Output the (x, y) coordinate of the center of the cell containing the given text.  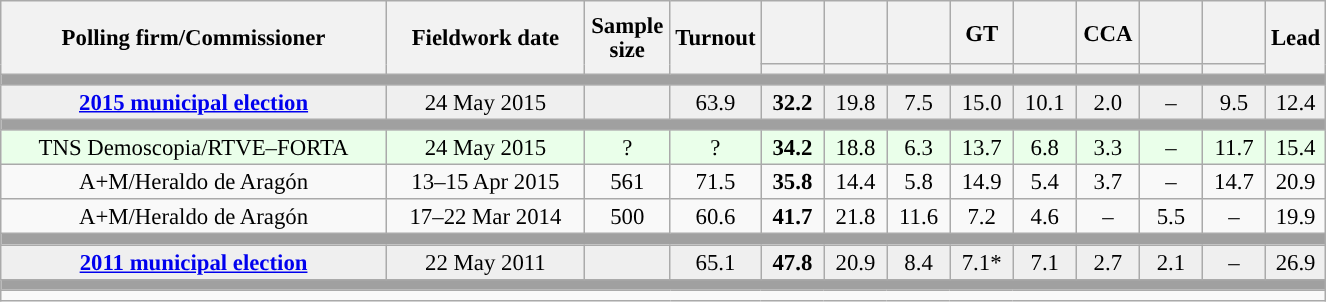
Fieldwork date (485, 38)
4.6 (1044, 218)
47.8 (792, 262)
2.0 (1108, 102)
3.3 (1108, 148)
7.2 (982, 218)
12.4 (1296, 102)
500 (627, 218)
13–15 Apr 2015 (485, 182)
6.3 (918, 148)
17–22 Mar 2014 (485, 218)
GT (982, 32)
TNS Demoscopia/RTVE–FORTA (194, 148)
41.7 (792, 218)
14.9 (982, 182)
11.6 (918, 218)
8.4 (918, 262)
15.4 (1296, 148)
65.1 (716, 262)
3.7 (1108, 182)
10.1 (1044, 102)
71.5 (716, 182)
15.0 (982, 102)
60.6 (716, 218)
22 May 2011 (485, 262)
Turnout (716, 38)
Polling firm/Commissioner (194, 38)
2011 municipal election (194, 262)
34.2 (792, 148)
18.8 (856, 148)
5.8 (918, 182)
561 (627, 182)
11.7 (1234, 148)
7.1* (982, 262)
2.7 (1108, 262)
Lead (1296, 38)
5.4 (1044, 182)
13.7 (982, 148)
Sample size (627, 38)
CCA (1108, 32)
19.8 (856, 102)
26.9 (1296, 262)
9.5 (1234, 102)
14.4 (856, 182)
7.1 (1044, 262)
5.5 (1170, 218)
19.9 (1296, 218)
2.1 (1170, 262)
14.7 (1234, 182)
35.8 (792, 182)
63.9 (716, 102)
32.2 (792, 102)
21.8 (856, 218)
2015 municipal election (194, 102)
7.5 (918, 102)
6.8 (1044, 148)
